Extract the (x, y) coordinate from the center of the cell holding the provided text.  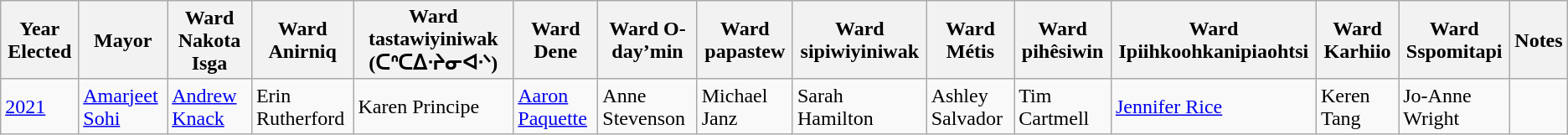
Erin Rutherford (302, 106)
Ward O-day’min (647, 40)
Andrew Knack (209, 106)
Aaron Paquette (556, 106)
Ward papastew (745, 40)
Michael Janz (745, 106)
Ward Nakota Isga (209, 40)
Ward Métis (970, 40)
Ashley Salvador (970, 106)
Karen Principe (434, 106)
Mayor (123, 40)
Ward pihêsiwin (1063, 40)
Tim Cartmell (1063, 106)
Notes (1540, 40)
Sarah Hamilton (859, 106)
Jennifer Rice (1213, 106)
Amarjeet Sohi (123, 106)
Ward Ipiihkoohkanipiaohtsi (1213, 40)
Ward Anirniq (302, 40)
Ward Dene (556, 40)
Ward sipiwiyiniwak (859, 40)
Year Elected (40, 40)
Jo-Anne Wright (1454, 106)
2021 (40, 106)
Ward Karhiio (1357, 40)
Keren Tang (1357, 106)
Ward Sspomitapi (1454, 40)
Anne Stevenson (647, 106)
Ward tastawiyiniwak (ᑕᐢᑕᐃᐧᔨᓂᐊᐧᐠ) (434, 40)
